Return (x, y) of the center of cell containing provided text 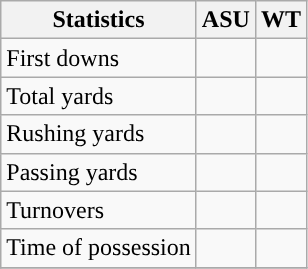
Turnovers (99, 210)
Total yards (99, 96)
Time of possession (99, 248)
ASU (226, 20)
WT (280, 20)
Rushing yards (99, 134)
First downs (99, 58)
Statistics (99, 20)
Passing yards (99, 172)
